Extract the (x, y) coordinate from the center of the cell holding the provided text.  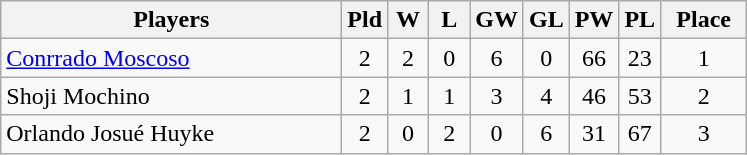
PL (640, 20)
Players (172, 20)
53 (640, 96)
Pld (365, 20)
23 (640, 58)
W (408, 20)
Shoji Mochino (172, 96)
Place (704, 20)
66 (594, 58)
31 (594, 134)
PW (594, 20)
Orlando Josué Huyke (172, 134)
67 (640, 134)
GL (546, 20)
46 (594, 96)
L (450, 20)
Conrrado Moscoso (172, 58)
4 (546, 96)
GW (497, 20)
